Detect which cell encompasses the target text, then output its [x, y] center coordinate. 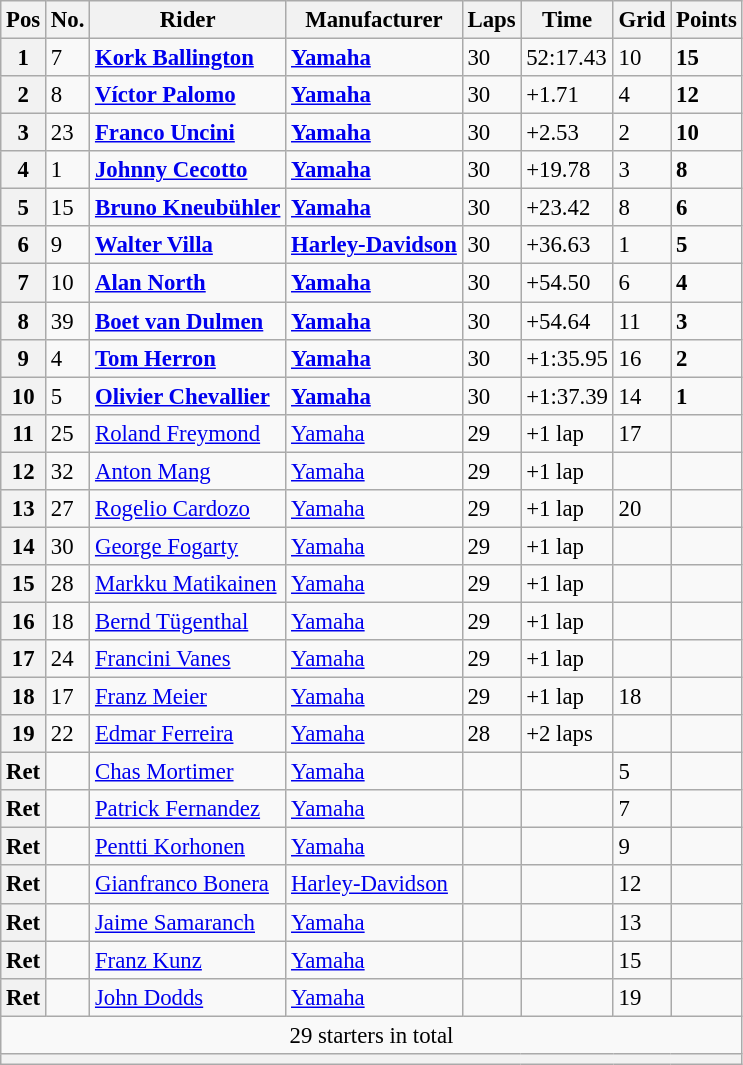
22 [68, 734]
Kork Ballington [188, 58]
George Fogarty [188, 546]
Pos [24, 20]
Olivier Chevallier [188, 396]
+2 laps [567, 734]
Francini Vanes [188, 659]
+1.71 [567, 95]
Franz Meier [188, 697]
Manufacturer [374, 20]
Rogelio Cardozo [188, 509]
Pentti Korhonen [188, 847]
Roland Freymond [188, 433]
Alan North [188, 283]
Víctor Palomo [188, 95]
29 starters in total [372, 1035]
Points [706, 20]
32 [68, 471]
Patrick Fernandez [188, 809]
52:17.43 [567, 58]
Bernd Tügenthal [188, 621]
John Dodds [188, 997]
Johnny Cecotto [188, 170]
+23.42 [567, 208]
+54.64 [567, 321]
+36.63 [567, 245]
+2.53 [567, 133]
Bruno Kneubühler [188, 208]
23 [68, 133]
Walter Villa [188, 245]
27 [68, 509]
25 [68, 433]
+54.50 [567, 283]
39 [68, 321]
Anton Mang [188, 471]
Jaime Samaranch [188, 922]
Franz Kunz [188, 960]
Edmar Ferreira [188, 734]
No. [68, 20]
Gianfranco Bonera [188, 885]
Boet van Dulmen [188, 321]
+19.78 [567, 170]
Markku Matikainen [188, 584]
Chas Mortimer [188, 772]
Grid [642, 20]
Tom Herron [188, 358]
+1:35.95 [567, 358]
+1:37.39 [567, 396]
Franco Uncini [188, 133]
20 [642, 509]
24 [68, 659]
Rider [188, 20]
Time [567, 20]
Laps [492, 20]
